Return the [X, Y] coordinate for the center point of the cell that contains the specified text.  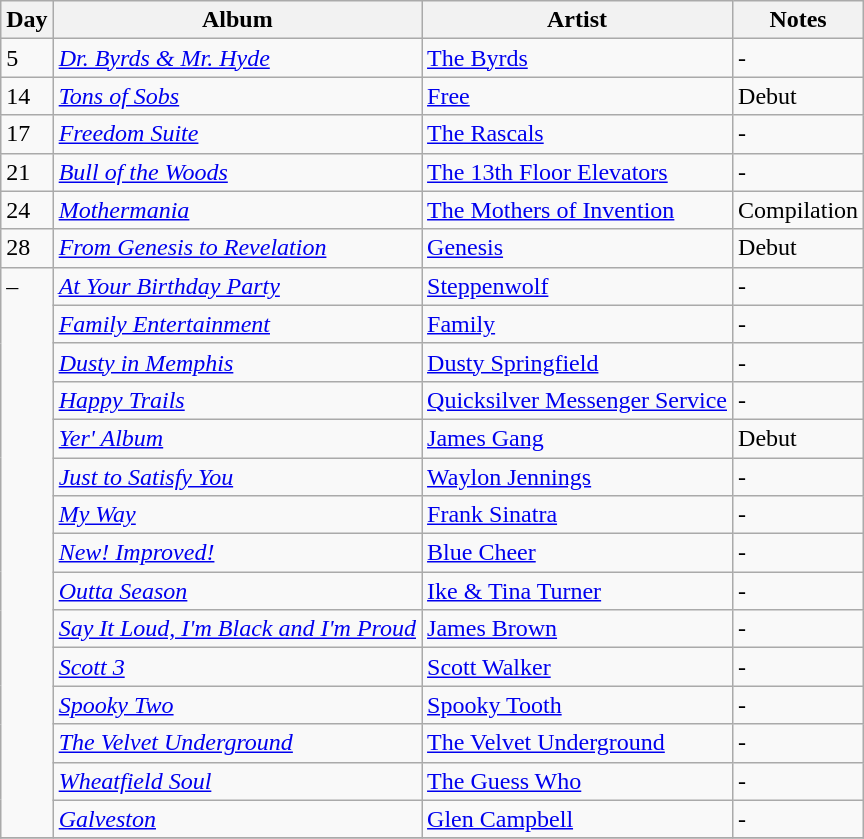
Steppenwolf [578, 286]
Frank Sinatra [578, 515]
Notes [798, 20]
Spooky Tooth [578, 705]
21 [27, 172]
New! Improved! [237, 553]
The Guess Who [578, 781]
The Mothers of Invention [578, 210]
Waylon Jennings [578, 477]
Day [27, 20]
Blue Cheer [578, 553]
At Your Birthday Party [237, 286]
Scott Walker [578, 667]
14 [27, 96]
James Brown [578, 629]
The Rascals [578, 134]
Family Entertainment [237, 324]
My Way [237, 515]
The Byrds [578, 58]
Scott 3 [237, 667]
From Genesis to Revelation [237, 248]
Genesis [578, 248]
Spooky Two [237, 705]
5 [27, 58]
Tons of Sobs [237, 96]
Galveston [237, 819]
Dr. Byrds & Mr. Hyde [237, 58]
Glen Campbell [578, 819]
Freedom Suite [237, 134]
Quicksilver Messenger Service [578, 400]
Album [237, 20]
Compilation [798, 210]
Dusty Springfield [578, 362]
Dusty in Memphis [237, 362]
Free [578, 96]
Just to Satisfy You [237, 477]
Family [578, 324]
The 13th Floor Elevators [578, 172]
Outta Season [237, 591]
Yer' Album [237, 438]
James Gang [578, 438]
28 [27, 248]
17 [27, 134]
Say It Loud, I'm Black and I'm Proud [237, 629]
Mothermania [237, 210]
Artist [578, 20]
Wheatfield Soul [237, 781]
24 [27, 210]
Ike & Tina Turner [578, 591]
– [27, 552]
Happy Trails [237, 400]
Bull of the Woods [237, 172]
